Capture the cell that displays the provided text and extract its (X, Y) central coordinate. 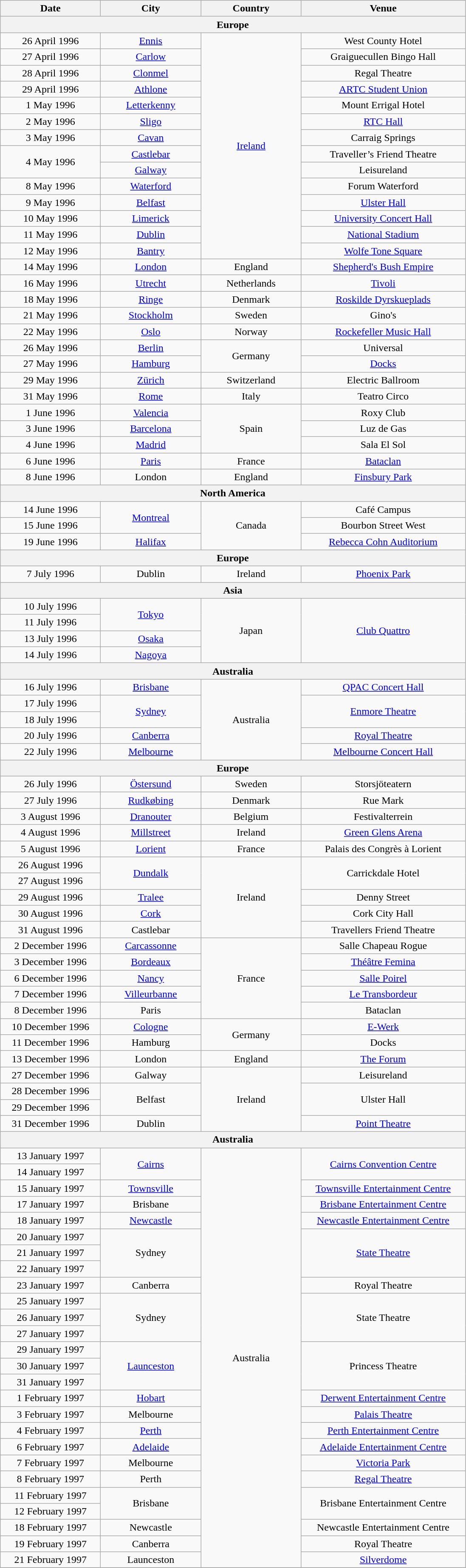
Belgium (251, 816)
Tivoli (383, 283)
Utrecht (151, 283)
Roskilde Dyrskueplads (383, 299)
Asia (233, 590)
14 July 1996 (51, 655)
Townsville (151, 1188)
Italy (251, 396)
Cavan (151, 138)
Storsjöteatern (383, 784)
Shepherd's Bush Empire (383, 267)
Bantry (151, 251)
15 January 1997 (51, 1188)
3 December 1996 (51, 962)
Lorient (151, 849)
31 December 1996 (51, 1123)
6 June 1996 (51, 461)
Rue Mark (383, 800)
Venue (383, 8)
Netherlands (251, 283)
Melbourne Concert Hall (383, 752)
Valencia (151, 412)
16 May 1996 (51, 283)
Théâtre Femina (383, 962)
31 May 1996 (51, 396)
Princess Theatre (383, 1366)
Cairns Convention Centre (383, 1164)
28 April 1996 (51, 73)
West County Hotel (383, 41)
19 February 1997 (51, 1544)
Café Campus (383, 510)
Spain (251, 428)
Salle Chapeau Rogue (383, 946)
18 July 1996 (51, 720)
21 February 1997 (51, 1560)
29 August 1996 (51, 897)
29 January 1997 (51, 1350)
18 February 1997 (51, 1528)
Roxy Club (383, 412)
14 January 1997 (51, 1172)
Palais Theatre (383, 1414)
26 July 1996 (51, 784)
13 December 1996 (51, 1059)
Cork City Hall (383, 913)
Clonmel (151, 73)
30 August 1996 (51, 913)
25 January 1997 (51, 1301)
Carlow (151, 57)
Canada (251, 526)
Berlin (151, 348)
National Stadium (383, 235)
27 January 1997 (51, 1334)
8 December 1996 (51, 1011)
13 January 1997 (51, 1156)
21 January 1997 (51, 1253)
Madrid (151, 445)
Letterkenny (151, 105)
31 August 1996 (51, 929)
7 July 1996 (51, 574)
27 December 1996 (51, 1075)
Villeurbanne (151, 994)
Forum Waterford (383, 186)
4 June 1996 (51, 445)
Oslo (151, 332)
Victoria Park (383, 1463)
RTC Hall (383, 121)
5 August 1996 (51, 849)
Millstreet (151, 833)
3 June 1996 (51, 428)
18 May 1996 (51, 299)
6 February 1997 (51, 1447)
18 January 1997 (51, 1220)
Cairns (151, 1164)
Zürich (151, 380)
Club Quattro (383, 631)
11 July 1996 (51, 622)
10 December 1996 (51, 1027)
8 June 1996 (51, 477)
28 December 1996 (51, 1091)
Sligo (151, 121)
Travellers Friend Theatre (383, 929)
Barcelona (151, 428)
Palais des Congrès à Lorient (383, 849)
12 February 1997 (51, 1512)
12 May 1996 (51, 251)
Ringe (151, 299)
Townsville Entertainment Centre (383, 1188)
Phoenix Park (383, 574)
Denny Street (383, 897)
Östersund (151, 784)
Date (51, 8)
10 July 1996 (51, 606)
Finsbury Park (383, 477)
City (151, 8)
4 August 1996 (51, 833)
15 June 1996 (51, 526)
Norway (251, 332)
1 June 1996 (51, 412)
29 December 1996 (51, 1107)
27 August 1996 (51, 881)
22 January 1997 (51, 1269)
17 January 1997 (51, 1204)
Dranouter (151, 816)
Dundalk (151, 873)
31 January 1997 (51, 1382)
2 December 1996 (51, 946)
Gino's (383, 315)
Salle Poirel (383, 978)
21 May 1996 (51, 315)
Traveller’s Friend Theatre (383, 154)
10 May 1996 (51, 219)
Athlone (151, 89)
Luz de Gas (383, 428)
Sala El Sol (383, 445)
27 July 1996 (51, 800)
Mount Errigal Hotel (383, 105)
E-Werk (383, 1027)
7 February 1997 (51, 1463)
20 July 1996 (51, 736)
23 January 1997 (51, 1285)
Nagoya (151, 655)
Bordeaux (151, 962)
Silverdome (383, 1560)
27 May 1996 (51, 364)
4 February 1997 (51, 1430)
8 February 1997 (51, 1479)
Cologne (151, 1027)
26 April 1996 (51, 41)
Carraig Springs (383, 138)
Halifax (151, 542)
8 May 1996 (51, 186)
26 August 1996 (51, 865)
Carcassonne (151, 946)
26 January 1997 (51, 1317)
14 June 1996 (51, 510)
6 December 1996 (51, 978)
29 April 1996 (51, 89)
University Concert Hall (383, 219)
Universal (383, 348)
26 May 1996 (51, 348)
3 May 1996 (51, 138)
Green Glens Arena (383, 833)
Point Theatre (383, 1123)
Le Transbordeur (383, 994)
2 May 1996 (51, 121)
Waterford (151, 186)
1 May 1996 (51, 105)
Switzerland (251, 380)
Adelaide Entertainment Centre (383, 1447)
Graiguecullen Bingo Hall (383, 57)
Adelaide (151, 1447)
7 December 1996 (51, 994)
ARTC Student Union (383, 89)
29 May 1996 (51, 380)
3 August 1996 (51, 816)
9 May 1996 (51, 203)
Bourbon Street West (383, 526)
11 December 1996 (51, 1043)
Rebecca Cohn Auditorium (383, 542)
Limerick (151, 219)
Derwent Entertainment Centre (383, 1398)
Festivalterrein (383, 816)
Hobart (151, 1398)
Tokyo (151, 614)
17 July 1996 (51, 703)
Rudkøbing (151, 800)
3 February 1997 (51, 1414)
4 May 1996 (51, 162)
1 February 1997 (51, 1398)
Montreal (151, 518)
Osaka (151, 639)
11 February 1997 (51, 1495)
Rome (151, 396)
The Forum (383, 1059)
QPAC Concert Hall (383, 687)
30 January 1997 (51, 1366)
North America (233, 493)
Tralee (151, 897)
Cork (151, 913)
14 May 1996 (51, 267)
Ennis (151, 41)
20 January 1997 (51, 1237)
Carrickdale Hotel (383, 873)
Stockholm (151, 315)
19 June 1996 (51, 542)
Nancy (151, 978)
27 April 1996 (51, 57)
22 July 1996 (51, 752)
Country (251, 8)
Enmore Theatre (383, 711)
Electric Ballroom (383, 380)
Perth Entertainment Centre (383, 1430)
13 July 1996 (51, 639)
Rockefeller Music Hall (383, 332)
Teatro Circo (383, 396)
Japan (251, 631)
Wolfe Tone Square (383, 251)
22 May 1996 (51, 332)
16 July 1996 (51, 687)
11 May 1996 (51, 235)
